From the cell containing the given text, extract its center point as [x, y] coordinate. 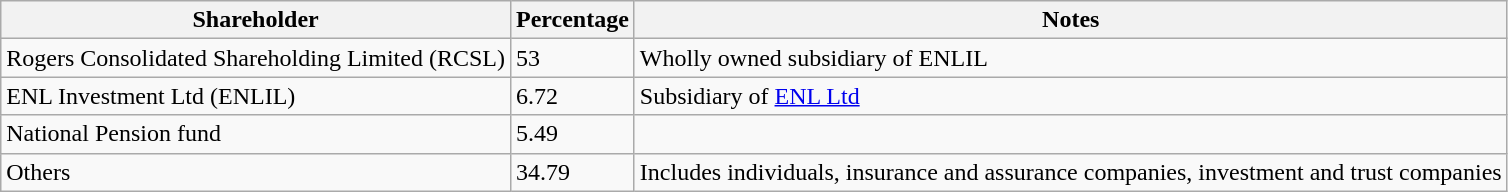
Wholly owned subsidiary of ENLIL [1070, 58]
6.72 [572, 96]
National Pension fund [256, 134]
5.49 [572, 134]
Rogers Consolidated Shareholding Limited (RCSL) [256, 58]
ENL Investment Ltd (ENLIL) [256, 96]
53 [572, 58]
34.79 [572, 172]
Subsidiary of ENL Ltd [1070, 96]
Percentage [572, 20]
Notes [1070, 20]
Others [256, 172]
Shareholder [256, 20]
Includes individuals, insurance and assurance companies, investment and trust companies [1070, 172]
